Find where the given text appears and provide that cell's center as [x, y] coordinate. 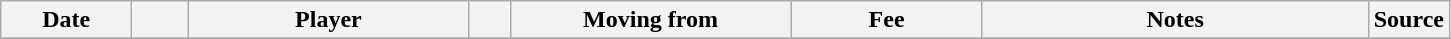
Notes [1175, 20]
Date [66, 20]
Player [328, 20]
Source [1408, 20]
Fee [886, 20]
Moving from [650, 20]
